Identify which cell holds the provided text, then report its (X, Y) central coordinate. 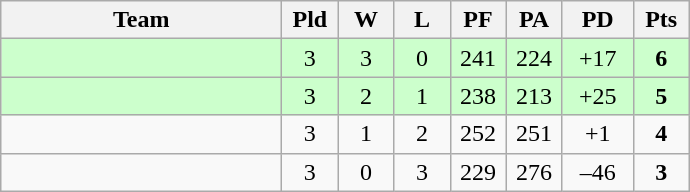
224 (534, 58)
251 (534, 134)
PA (534, 20)
Pld (310, 20)
213 (534, 96)
+25 (598, 96)
Team (142, 20)
5 (661, 96)
229 (478, 172)
PD (598, 20)
PF (478, 20)
+1 (598, 134)
276 (534, 172)
Pts (661, 20)
L (422, 20)
238 (478, 96)
241 (478, 58)
6 (661, 58)
4 (661, 134)
W (366, 20)
–46 (598, 172)
252 (478, 134)
+17 (598, 58)
